Determine the [x, y] coordinate at the center of the cell enclosing the given text.  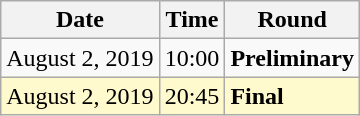
Date [80, 20]
Time [192, 20]
Final [292, 96]
Round [292, 20]
Preliminary [292, 58]
20:45 [192, 96]
10:00 [192, 58]
